Pinpoint the cell where the given text exists, returning its (X, Y) midpoint coordinate. 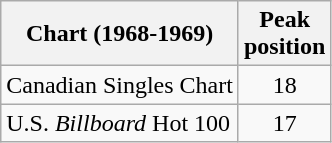
Peakposition (284, 34)
17 (284, 123)
18 (284, 85)
U.S. Billboard Hot 100 (120, 123)
Chart (1968-1969) (120, 34)
Canadian Singles Chart (120, 85)
